Output the (X, Y) coordinate of the center of the cell containing the given text.  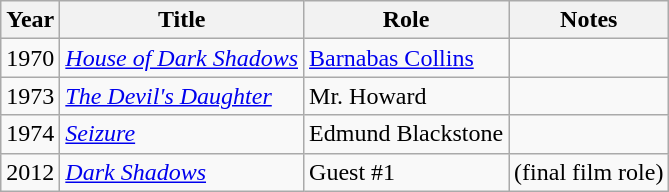
Notes (589, 20)
Edmund Blackstone (406, 134)
Seizure (182, 134)
Barnabas Collins (406, 58)
Role (406, 20)
House of Dark Shadows (182, 58)
Year (30, 20)
Mr. Howard (406, 96)
1970 (30, 58)
Title (182, 20)
1974 (30, 134)
2012 (30, 172)
The Devil's Daughter (182, 96)
(final film role) (589, 172)
Dark Shadows (182, 172)
Guest #1 (406, 172)
1973 (30, 96)
